Identify which cell holds the provided text, then report its (x, y) central coordinate. 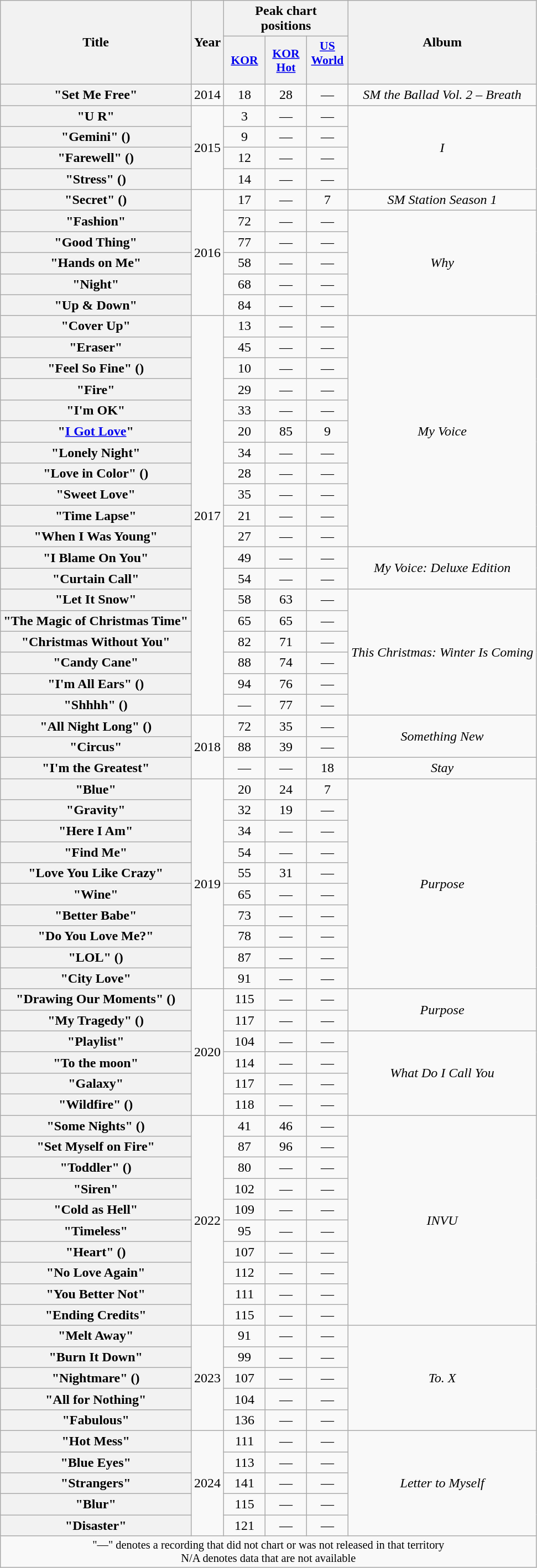
2020 (208, 1052)
"Galaxy" (96, 1083)
"Night" (96, 284)
"Let It Snow" (96, 600)
32 (244, 810)
Album (442, 43)
Letter to Myself (442, 1483)
12 (244, 158)
121 (244, 1525)
"Love You Like Crazy" (96, 873)
"Curtain Call" (96, 579)
46 (286, 1126)
"Shhhh" () (96, 705)
"Better Babe" (96, 915)
"Gravity" (96, 810)
"Disaster" (96, 1525)
"Fire" (96, 389)
19 (286, 810)
78 (244, 936)
"All Night Long" () (96, 726)
"Wildfire" () (96, 1104)
INVU (442, 1220)
"Christmas Without You" (96, 642)
95 (244, 1231)
2022 (208, 1220)
"Drawing Our Moments" () (96, 999)
"Toddler" () (96, 1168)
"Fashion" (96, 221)
71 (286, 642)
"Gemini" () (96, 137)
2024 (208, 1483)
KORHot (286, 61)
"You Better Not" (96, 1294)
"Strangers" (96, 1483)
"Circus" (96, 747)
"Stress" () (96, 179)
"Farewell" () (96, 158)
113 (244, 1462)
Something New (442, 736)
73 (244, 915)
"Good Thing" (96, 242)
"I'm the Greatest" (96, 768)
114 (244, 1062)
2015 (208, 147)
"Eraser" (96, 347)
94 (244, 684)
"U R" (96, 116)
24 (286, 789)
"Cold as Hell" (96, 1210)
141 (244, 1483)
76 (286, 684)
10 (244, 368)
14 (244, 179)
21 (244, 516)
85 (286, 431)
102 (244, 1189)
My Voice: Deluxe Edition (442, 568)
"Feel So Fine" () (96, 368)
"Fabulous" (96, 1420)
"I Got Love" (96, 431)
"Do You Love Me?" (96, 936)
33 (244, 410)
"The Magic of Christmas Time" (96, 621)
"Time Lapse" (96, 516)
31 (286, 873)
"To the moon" (96, 1062)
17 (244, 200)
"Heart" () (96, 1252)
"Some Nights" () (96, 1126)
27 (244, 537)
2018 (208, 747)
"No Love Again" (96, 1273)
"Burn It Down" (96, 1357)
I (442, 147)
39 (286, 747)
63 (286, 600)
2016 (208, 253)
55 (244, 873)
"Ending Credits" (96, 1315)
"Sweet Love" (96, 495)
USWorld (327, 61)
To. X (442, 1378)
29 (244, 389)
3 (244, 116)
68 (244, 284)
"Melt Away" (96, 1336)
112 (244, 1273)
"Lonely Night" (96, 453)
Year (208, 43)
"My Tragedy" () (96, 1020)
2014 (208, 95)
KOR (244, 61)
49 (244, 558)
41 (244, 1126)
84 (244, 305)
"Here I Am" (96, 831)
"Find Me" (96, 852)
What Do I Call You (442, 1073)
80 (244, 1168)
"I Blame On You" (96, 558)
"Candy Cane" (96, 663)
"Up & Down" (96, 305)
82 (244, 642)
"Siren" (96, 1189)
"Blur" (96, 1504)
2017 (208, 515)
"I'm OK" (96, 410)
"Set Myself on Fire" (96, 1147)
Title (96, 43)
"Hot Mess" (96, 1441)
"—" denotes a recording that did not chart or was not released in that territoryN/A denotes data that are not available (269, 1552)
My Voice (442, 431)
"Nightmare" () (96, 1378)
13 (244, 326)
"City Love" (96, 978)
SM Station Season 1 (442, 200)
45 (244, 347)
"Blue Eyes" (96, 1462)
"Set Me Free" (96, 95)
"Timeless" (96, 1231)
SM the Ballad Vol. 2 – Breath (442, 95)
Peak chartpositions (286, 19)
"Wine" (96, 894)
96 (286, 1147)
Why (442, 263)
"Hands on Me" (96, 263)
2019 (208, 883)
118 (244, 1104)
"Love in Color" () (96, 474)
Stay (442, 768)
74 (286, 663)
"I'm All Ears" () (96, 684)
"Cover Up" (96, 326)
This Christmas: Winter Is Coming (442, 652)
"When I Was Young" (96, 537)
"Secret" () (96, 200)
136 (244, 1420)
2023 (208, 1378)
"LOL" () (96, 957)
109 (244, 1210)
99 (244, 1357)
"Blue" (96, 789)
"All for Nothing" (96, 1399)
"Playlist" (96, 1041)
